Locate the cell with the specified text and output its [x, y] center coordinate. 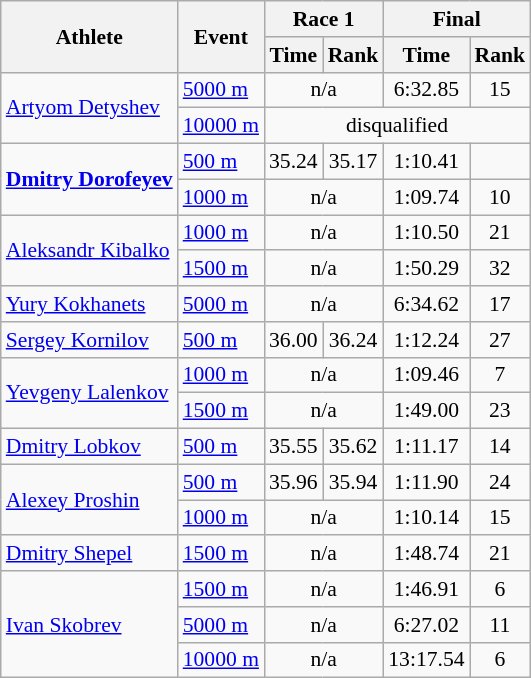
1:10.14 [426, 518]
Yevgeny Lalenkov [90, 392]
35.62 [354, 447]
13:17.54 [426, 660]
Athlete [90, 36]
35.96 [294, 482]
27 [500, 340]
1:12.24 [426, 340]
14 [500, 447]
Sergey Kornilov [90, 340]
Alexey Proshin [90, 500]
6:27.02 [426, 625]
36.24 [354, 340]
1:09.46 [426, 375]
10 [500, 197]
Ivan Skobrev [90, 624]
1:11.17 [426, 447]
11 [500, 625]
1:11.90 [426, 482]
1:46.91 [426, 589]
Artyom Detyshev [90, 108]
1:48.74 [426, 554]
Dmitry Dorofeyev [90, 180]
35.94 [354, 482]
17 [500, 304]
Dmitry Shepel [90, 554]
7 [500, 375]
disqualified [397, 126]
6:32.85 [426, 90]
32 [500, 269]
35.17 [354, 162]
Dmitry Lobkov [90, 447]
23 [500, 411]
Event [221, 36]
Final [456, 19]
36.00 [294, 340]
Aleksandr Kibalko [90, 250]
35.24 [294, 162]
24 [500, 482]
1:10.50 [426, 233]
6:34.62 [426, 304]
1:10.41 [426, 162]
35.55 [294, 447]
1:50.29 [426, 269]
1:49.00 [426, 411]
Race 1 [324, 19]
Yury Kokhanets [90, 304]
1:09.74 [426, 197]
